For the text-containing cell, return its midpoint in [x, y] coordinate format. 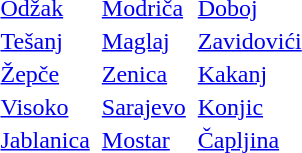
Zenica [144, 74]
Sarajevo [144, 107]
Maglaj [144, 41]
